Find where the given text appears and provide that cell's center as [X, Y] coordinate. 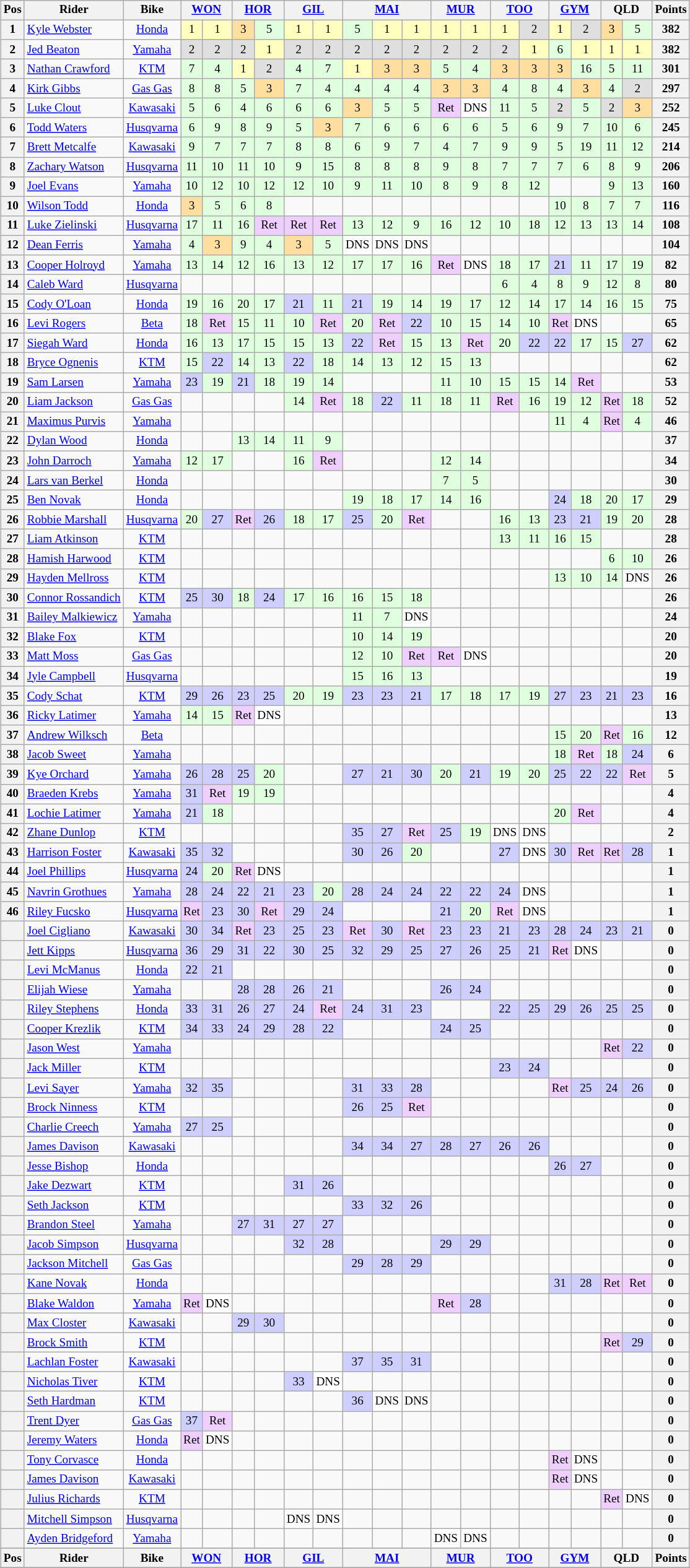
301 [671, 69]
Joel Evans [74, 186]
Riley Stephens [74, 1009]
Brett Metcalfe [74, 147]
Joel Cigliano [74, 931]
Lachlan Foster [74, 1362]
Lars van Berkel [74, 481]
80 [671, 284]
Jeremy Waters [74, 1440]
Liam Jackson [74, 402]
Jed Beaton [74, 50]
Navrin Grothues [74, 892]
Wilson Todd [74, 206]
Bryce Ognenis [74, 363]
Nicholas Tiver [74, 1382]
52 [671, 402]
Max Closter [74, 1323]
Liam Atkinson [74, 539]
Cooper Holroyd [74, 265]
Julius Richards [74, 1499]
45 [12, 892]
Seth Hardman [74, 1401]
Luke Clout [74, 108]
Dean Ferris [74, 245]
Jake Dezwart [74, 1186]
Mitchell Simpson [74, 1519]
40 [12, 794]
Kyle Webster [74, 30]
160 [671, 186]
108 [671, 225]
Ben Novak [74, 500]
Jesse Bishop [74, 1166]
Blake Waldon [74, 1304]
Maximus Purvis [74, 422]
Charlie Creech [74, 1127]
Cooper Krezlik [74, 1029]
Brock Smith [74, 1343]
Luke Zielinski [74, 225]
Zhane Dunlop [74, 833]
Kane Novak [74, 1284]
Jett Kipps [74, 951]
214 [671, 147]
Tony Corvasce [74, 1460]
Seth Jackson [74, 1206]
53 [671, 383]
Levi Rogers [74, 324]
Hamish Harwood [74, 559]
Robbie Marshall [74, 520]
Bailey Malkiewicz [74, 617]
44 [12, 873]
Jacob Simpson [74, 1245]
41 [12, 814]
Nathan Crawford [74, 69]
Jason West [74, 1048]
Matt Moss [74, 657]
Zachary Watson [74, 167]
104 [671, 245]
252 [671, 108]
Jyle Campbell [74, 676]
43 [12, 853]
Kye Orchard [74, 774]
Harrison Foster [74, 853]
Lochie Latimer [74, 814]
297 [671, 89]
Levi McManus [74, 970]
Andrew Wilksch [74, 735]
Brandon Steel [74, 1225]
245 [671, 128]
Dylan Wood [74, 442]
Joel Phillips [74, 873]
Blake Fox [74, 637]
82 [671, 265]
John Darroch [74, 461]
Ayden Bridgeford [74, 1538]
Hayden Mellross [74, 578]
Riley Fucsko [74, 912]
Sam Larsen [74, 383]
Cody Schat [74, 696]
42 [12, 833]
Brock Ninness [74, 1107]
65 [671, 324]
Levi Sayer [74, 1088]
206 [671, 167]
Cody O'Loan [74, 304]
Jacob Sweet [74, 755]
39 [12, 774]
Kirk Gibbs [74, 89]
Ricky Latimer [74, 716]
116 [671, 206]
Jackson Mitchell [74, 1264]
Braeden Krebs [74, 794]
Connor Rossandich [74, 598]
75 [671, 304]
Elijah Wiese [74, 990]
Trent Dyer [74, 1421]
Caleb Ward [74, 284]
Todd Waters [74, 128]
38 [12, 755]
Jack Miller [74, 1068]
Siegah Ward [74, 343]
